Provide the [X, Y] coordinate of the cell's center where the given text is located.  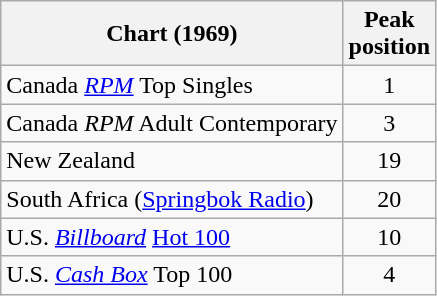
Chart (1969) [172, 34]
10 [389, 237]
Peakposition [389, 34]
New Zealand [172, 161]
Canada RPM Top Singles [172, 85]
19 [389, 161]
Canada RPM Adult Contemporary [172, 123]
U.S. Billboard Hot 100 [172, 237]
4 [389, 275]
20 [389, 199]
1 [389, 85]
South Africa (Springbok Radio) [172, 199]
3 [389, 123]
U.S. Cash Box Top 100 [172, 275]
